Identify which cell holds the provided text, then report its [X, Y] central coordinate. 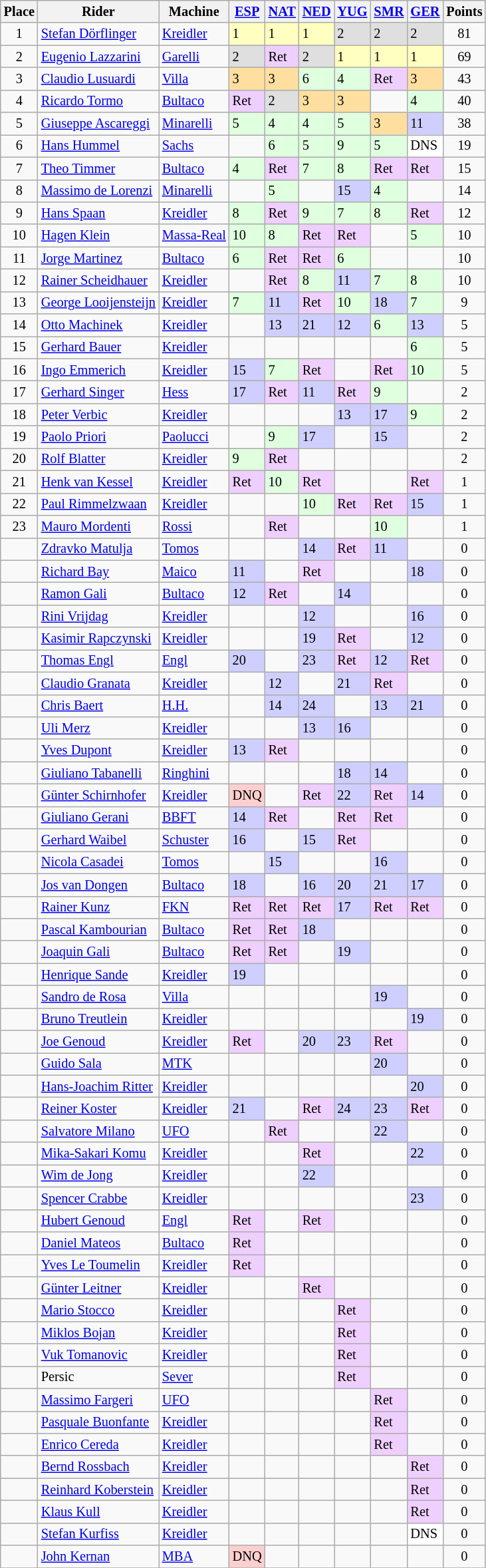
Sandro de Rosa [98, 997]
Uli Merz [98, 728]
Rossi [194, 526]
Sachs [194, 146]
81 [464, 34]
Rider [98, 11]
Sever [194, 1377]
Eugenio Lazzarini [98, 57]
Hans-Joachim Ritter [98, 1086]
NED [316, 11]
Spencer Crabbe [98, 1198]
Vuk Tomanovic [98, 1355]
Gerhard Singer [98, 392]
Massimo de Lorenzi [98, 191]
Guido Sala [98, 1064]
ESP [247, 11]
Garelli [194, 57]
Maico [194, 571]
Nicola Casadei [98, 862]
BBFT [194, 818]
Rainer Scheidhauer [98, 280]
Richard Bay [98, 571]
Jorge Martinez [98, 258]
Kasimir Rapczynski [98, 639]
Machine [194, 11]
Wim de Jong [98, 1176]
Massa-Real [194, 235]
Gerhard Bauer [98, 347]
Chris Baert [98, 706]
Schuster [194, 840]
Pasquale Buonfante [98, 1422]
Reinhard Koberstein [98, 1490]
Hess [194, 392]
MTK [194, 1064]
John Kernan [98, 1557]
Miklos Bojan [98, 1333]
Paolo Priori [98, 437]
Joaquin Gali [98, 952]
Bernd Rossbach [98, 1467]
Rini Vrijdag [98, 616]
40 [464, 101]
Stefan Kurfiss [98, 1534]
Yves Dupont [98, 750]
69 [464, 57]
Rainer Kunz [98, 907]
Klaus Kull [98, 1511]
Joe Genoud [98, 1042]
George Looijensteijn [98, 303]
Yves Le Toumelin [98, 1265]
Place [19, 11]
Otto Machinek [98, 325]
MBA [194, 1557]
Henrique Sande [98, 975]
Rolf Blatter [98, 459]
GER [425, 11]
Claudio Granata [98, 683]
38 [464, 124]
Paul Rimmelzwaan [98, 504]
Mario Stocco [98, 1310]
Ringhini [194, 773]
Points [464, 11]
Thomas Engl [98, 661]
Peter Verbic [98, 414]
Mauro Mordenti [98, 526]
Giuliano Tabanelli [98, 773]
Theo Timmer [98, 168]
Claudio Lusuardi [98, 78]
Reiner Koster [98, 1109]
Gerhard Waibel [98, 840]
Giuseppe Ascareggi [98, 124]
FKN [194, 907]
Stefan Dörflinger [98, 34]
Bruno Treutlein [98, 1019]
Ricardo Tormo [98, 101]
Hans Spaan [98, 213]
Mika-Sakari Komu [98, 1154]
Hans Hummel [98, 146]
Enrico Cereda [98, 1444]
Ramon Gali [98, 593]
Giuliano Gerani [98, 818]
Paolucci [194, 437]
SMR [390, 11]
Jos van Dongen [98, 885]
43 [464, 78]
Hubert Genoud [98, 1221]
NAT [282, 11]
Massimo Fargeri [98, 1400]
Hagen Klein [98, 235]
Persic [98, 1377]
Salvatore Milano [98, 1131]
Günter Schirnhofer [98, 795]
Günter Leitner [98, 1288]
YUG [352, 11]
H.H. [194, 706]
Henk van Kessel [98, 482]
Ingo Emmerich [98, 370]
Pascal Kambourian [98, 929]
Daniel Mateos [98, 1243]
Zdravko Matulja [98, 549]
